For the text-containing cell, return its midpoint in [x, y] coordinate format. 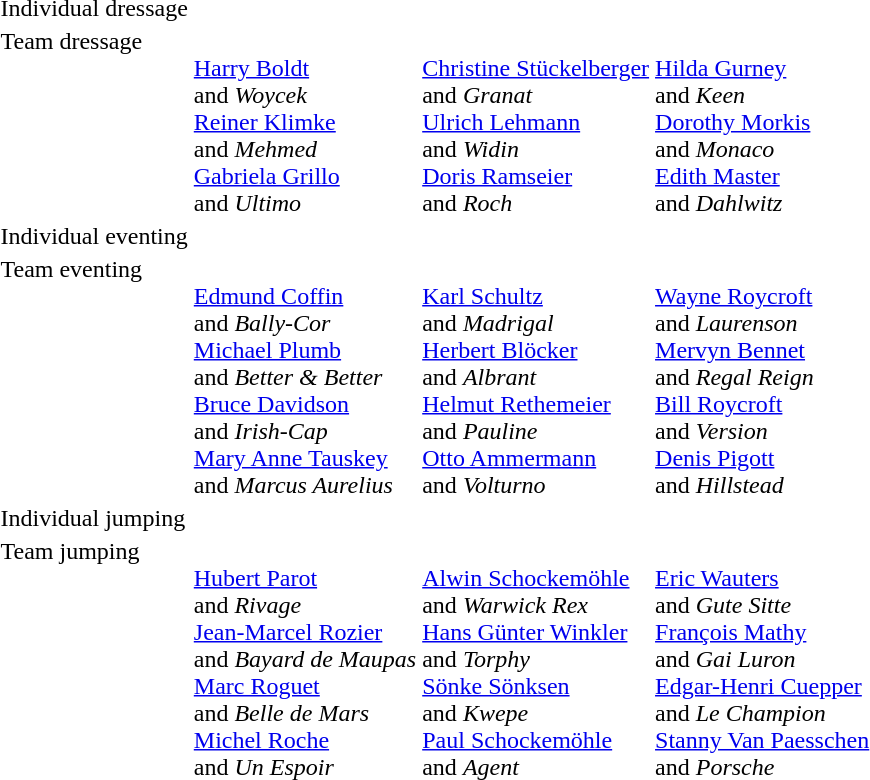
Christine Stückelberger and Granat Ulrich Lehmann and Widin Doris Ramseier and Roch [536, 122]
Harry Boldt and Woycek Reiner Klimke and Mehmed Gabriela Grillo and Ultimo [304, 122]
Karl Schultz and Madrigal Herbert Blöcker and Albrant Helmut Rethemeier and Pauline Otto Ammermann and Volturno [536, 377]
Edmund Coffin and Bally-Cor Michael Plumb and Better & Better Bruce Davidson and Irish-Cap Mary Anne Tauskey and Marcus Aurelius [304, 377]
